Output the [x, y] coordinate of the center of the cell containing the given text.  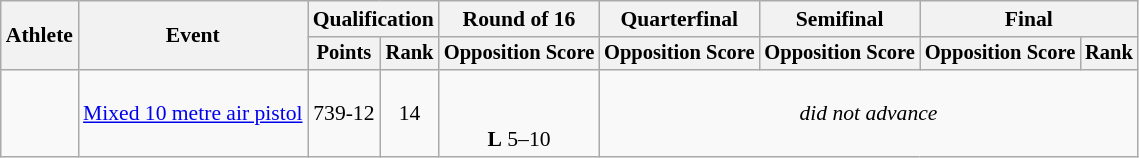
Final [1029, 19]
Mixed 10 metre air pistol [193, 114]
did not advance [868, 114]
Semifinal [839, 19]
L 5–10 [519, 114]
739-12 [344, 114]
Athlete [40, 36]
Quarterfinal [679, 19]
Round of 16 [519, 19]
Points [344, 54]
Qualification [374, 19]
14 [410, 114]
Event [193, 36]
